Return the [x, y] coordinate for the center point of the cell that contains the specified text.  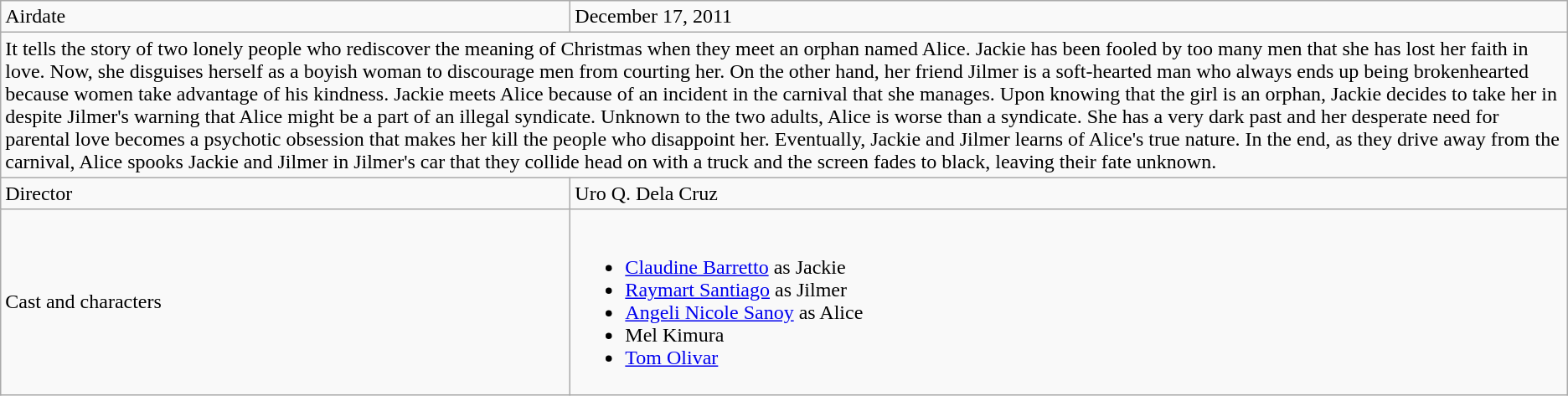
Director [286, 193]
Airdate [286, 17]
Cast and characters [286, 301]
December 17, 2011 [1069, 17]
Uro Q. Dela Cruz [1069, 193]
Claudine Barretto as JackieRaymart Santiago as JilmerAngeli Nicole Sanoy as AliceMel KimuraTom Olivar [1069, 301]
